Search for the cell housing the specified text and yield its [x, y] center coordinate. 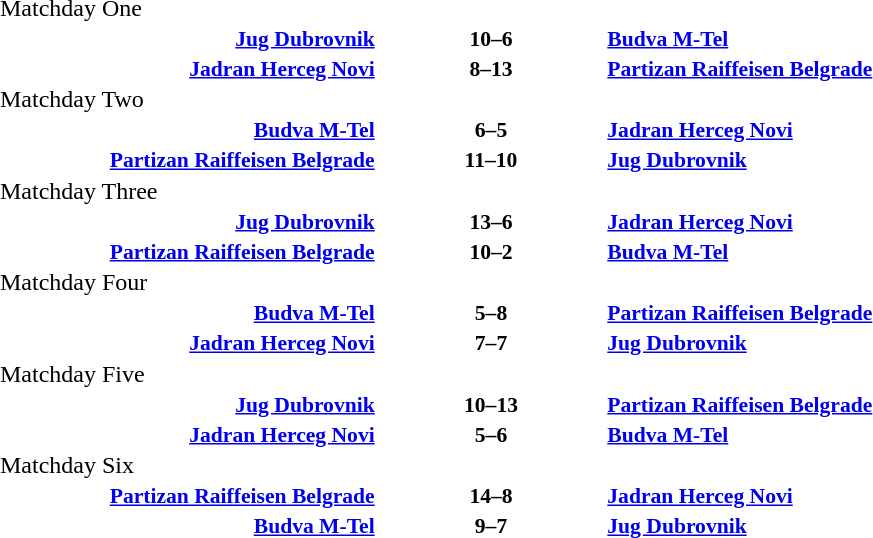
14–8 [492, 496]
10–6 [492, 38]
10–13 [492, 404]
5–8 [492, 313]
7–7 [492, 343]
13–6 [492, 222]
11–10 [492, 160]
6–5 [492, 130]
5–6 [492, 434]
10–2 [492, 252]
8–13 [492, 68]
